Pinpoint the cell where the given text exists, returning its (X, Y) midpoint coordinate. 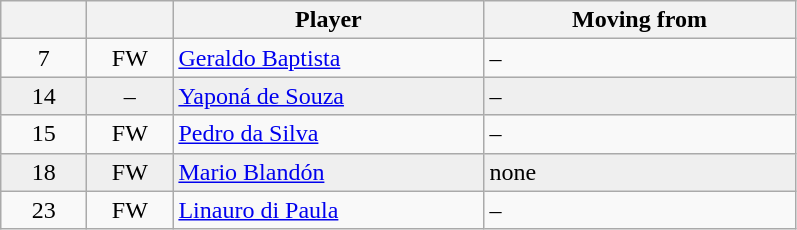
Geraldo Baptista (328, 58)
15 (44, 134)
14 (44, 96)
7 (44, 58)
none (640, 172)
Mario Blandón (328, 172)
18 (44, 172)
Linauro di Paula (328, 210)
Pedro da Silva (328, 134)
Moving from (640, 20)
23 (44, 210)
Player (328, 20)
Yaponá de Souza (328, 96)
